Determine the [x, y] coordinate at the center of the cell enclosing the given text.  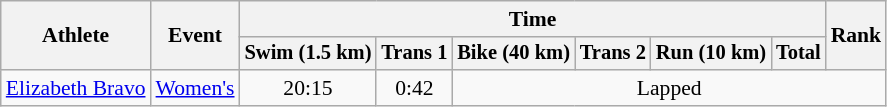
Run (10 km) [711, 54]
Bike (40 km) [514, 54]
Time [533, 19]
20:15 [308, 88]
Trans 1 [414, 54]
Rank [856, 36]
Women's [196, 88]
Event [196, 36]
0:42 [414, 88]
Total [798, 54]
Swim (1.5 km) [308, 54]
Lapped [669, 88]
Trans 2 [613, 54]
Athlete [76, 36]
Elizabeth Bravo [76, 88]
